From the cell containing the given text, extract its center point as (x, y) coordinate. 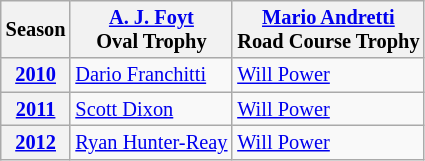
Mario AndrettiRoad Course Trophy (328, 29)
Scott Dixon (151, 109)
A. J. FoytOval Trophy (151, 29)
Season (36, 29)
2010 (36, 75)
Ryan Hunter-Reay (151, 142)
Dario Franchitti (151, 75)
2011 (36, 109)
2012 (36, 142)
